Return the [x, y] coordinate for the center point of the cell that contains the specified text.  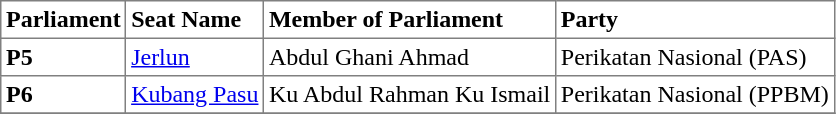
Member of Parliament [410, 20]
Perikatan Nasional (PPBM) [695, 95]
P6 [64, 95]
Seat Name [195, 20]
Abdul Ghani Ahmad [410, 57]
P5 [64, 57]
Party [695, 20]
Parliament [64, 20]
Kubang Pasu [195, 95]
Jerlun [195, 57]
Ku Abdul Rahman Ku Ismail [410, 95]
Perikatan Nasional (PAS) [695, 57]
